Identify which cell holds the provided text, then report its (X, Y) central coordinate. 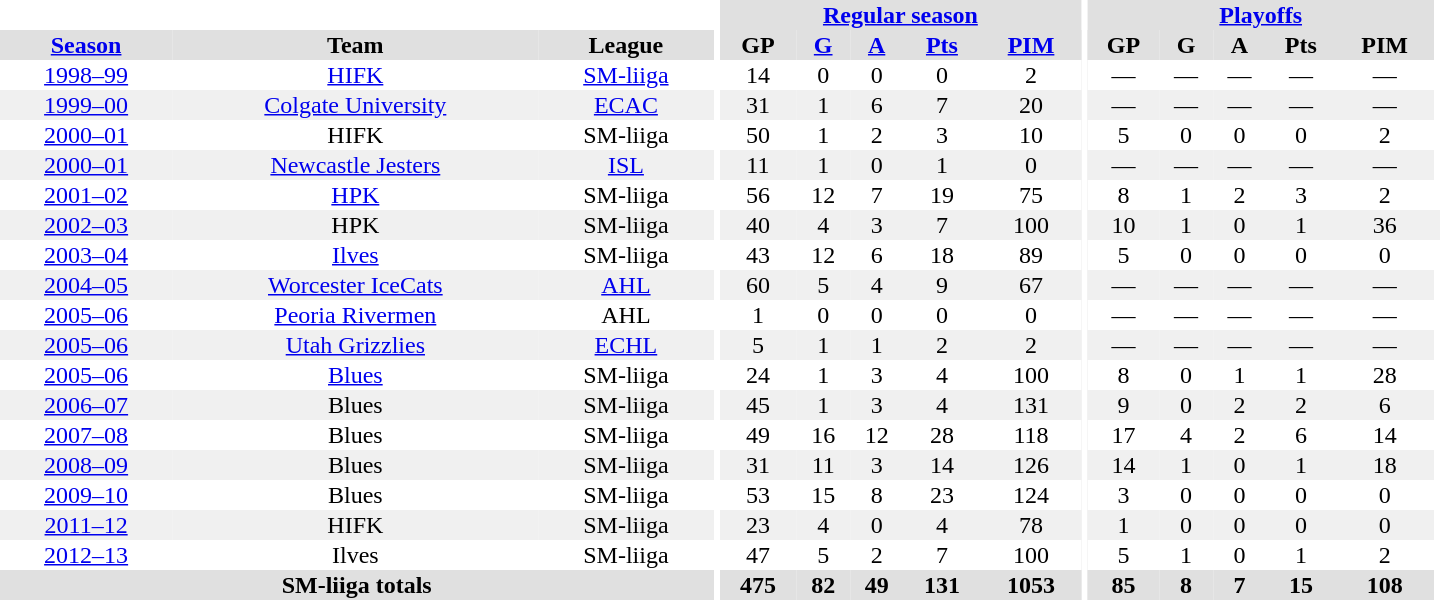
Regular season (900, 15)
2009–10 (86, 495)
2008–09 (86, 465)
82 (822, 585)
124 (1032, 495)
1998–99 (86, 75)
2012–13 (86, 555)
1999–00 (86, 105)
Newcastle Jesters (355, 165)
475 (758, 585)
ISL (626, 165)
ECHL (626, 345)
20 (1032, 105)
1053 (1032, 585)
53 (758, 495)
Team (355, 45)
78 (1032, 525)
67 (1032, 285)
Utah Grizzlies (355, 345)
League (626, 45)
17 (1123, 435)
SM-liiga totals (356, 585)
118 (1032, 435)
126 (1032, 465)
24 (758, 375)
Peoria Rivermen (355, 315)
2011–12 (86, 525)
2002–03 (86, 225)
40 (758, 225)
19 (942, 195)
2003–04 (86, 255)
43 (758, 255)
36 (1385, 225)
ECAC (626, 105)
50 (758, 135)
16 (822, 435)
2004–05 (86, 285)
Playoffs (1260, 15)
2001–02 (86, 195)
2007–08 (86, 435)
85 (1123, 585)
89 (1032, 255)
108 (1385, 585)
45 (758, 405)
2006–07 (86, 405)
Season (86, 45)
Colgate University (355, 105)
60 (758, 285)
47 (758, 555)
75 (1032, 195)
56 (758, 195)
Worcester IceCats (355, 285)
